Provide the (x, y) coordinate of the cell's center where the given text is located.  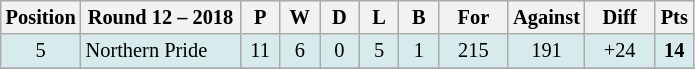
14 (674, 51)
191 (546, 51)
P (260, 17)
Pts (674, 17)
Diff (620, 17)
W (300, 17)
Against (546, 17)
1 (419, 51)
Northern Pride (161, 51)
215 (474, 51)
6 (300, 51)
D (340, 17)
For (474, 17)
+24 (620, 51)
B (419, 17)
Position (41, 17)
Round 12 – 2018 (161, 17)
L (379, 17)
11 (260, 51)
0 (340, 51)
